Capture the cell that displays the provided text and extract its (x, y) central coordinate. 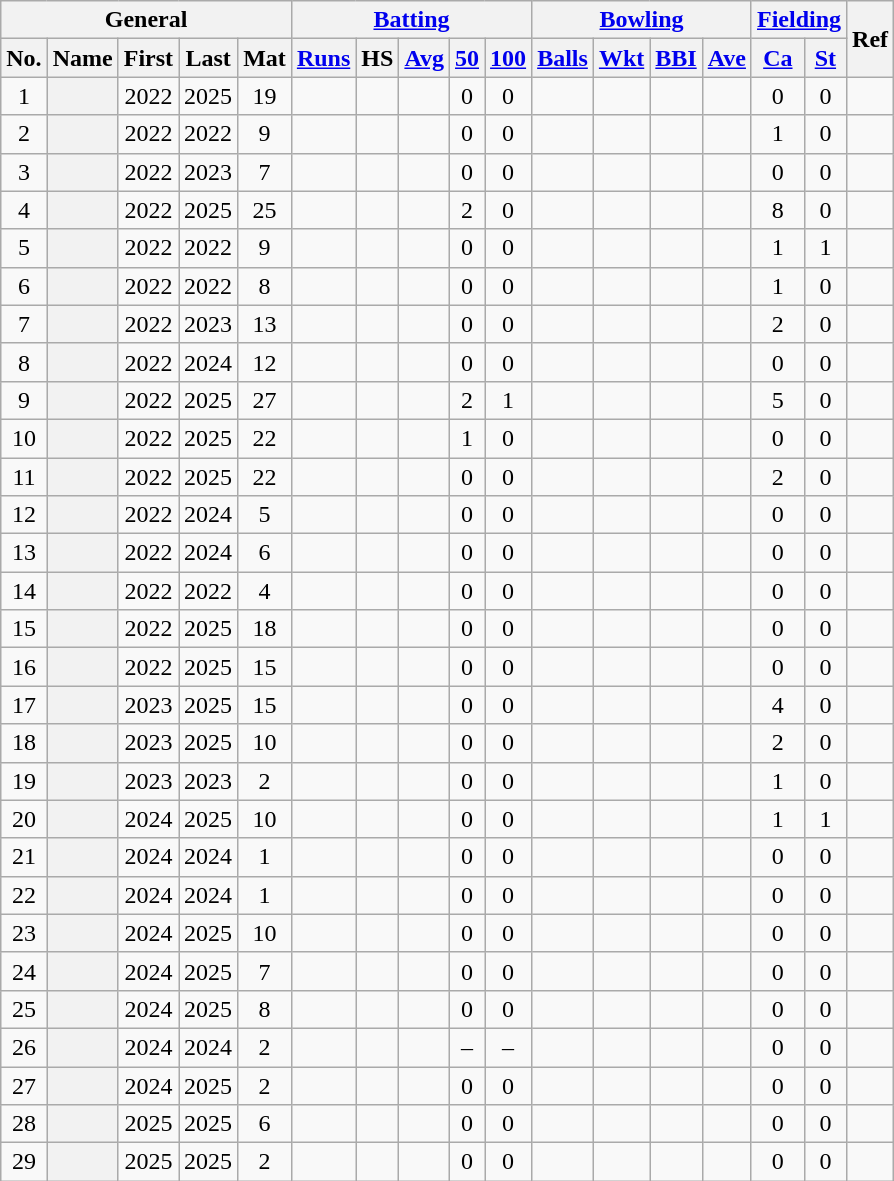
HS (378, 58)
16 (24, 667)
Bowling (642, 20)
Ref (870, 39)
Ca (778, 58)
St (825, 58)
Avg (424, 58)
Balls (563, 58)
20 (24, 819)
3 (24, 172)
Last (208, 58)
Wkt (621, 58)
Runs (323, 58)
First (148, 58)
Mat (265, 58)
Fielding (798, 20)
23 (24, 933)
No. (24, 58)
26 (24, 1047)
BBI (676, 58)
50 (466, 58)
Name (82, 58)
21 (24, 857)
General (146, 20)
Ave (726, 58)
17 (24, 705)
24 (24, 971)
Batting (411, 20)
14 (24, 591)
100 (508, 58)
11 (24, 477)
28 (24, 1124)
29 (24, 1162)
